Pinpoint the cell where the given text exists, returning its [x, y] midpoint coordinate. 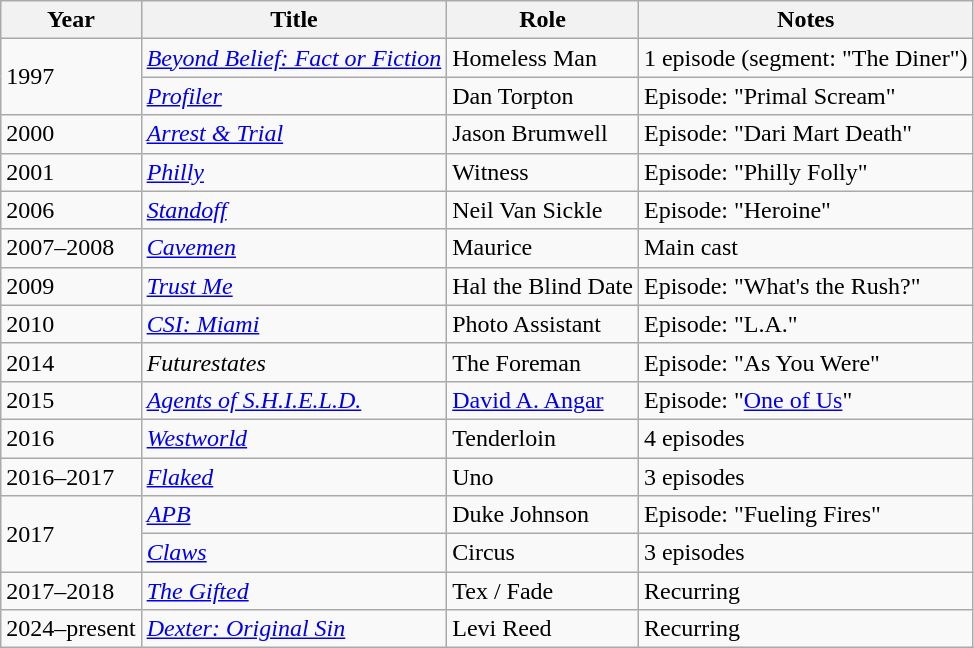
Duke Johnson [543, 515]
Main cast [806, 248]
Trust Me [294, 286]
Levi Reed [543, 629]
Episode: "Philly Folly" [806, 172]
Cavemen [294, 248]
1997 [71, 77]
2016 [71, 438]
2006 [71, 210]
David A. Angar [543, 400]
2001 [71, 172]
Homeless Man [543, 58]
2010 [71, 324]
Tenderloin [543, 438]
Episode: "L.A." [806, 324]
Photo Assistant [543, 324]
Episode: "Dari Mart Death" [806, 134]
Maurice [543, 248]
Standoff [294, 210]
Witness [543, 172]
Episode: "As You Were" [806, 362]
Role [543, 20]
Beyond Belief: Fact or Fiction [294, 58]
Jason Brumwell [543, 134]
APB [294, 515]
Episode: "What's the Rush?" [806, 286]
2009 [71, 286]
2017–2018 [71, 591]
Uno [543, 477]
Flaked [294, 477]
The Gifted [294, 591]
Year [71, 20]
The Foreman [543, 362]
Episode: "One of Us" [806, 400]
2000 [71, 134]
Claws [294, 553]
2024–present [71, 629]
2014 [71, 362]
Episode: "Heroine" [806, 210]
2007–2008 [71, 248]
Dan Torpton [543, 96]
CSI: Miami [294, 324]
Futurestates [294, 362]
Philly [294, 172]
1 episode (segment: "The Diner") [806, 58]
Hal the Blind Date [543, 286]
Episode: "Fueling Fires" [806, 515]
Neil Van Sickle [543, 210]
2016–2017 [71, 477]
Arrest & Trial [294, 134]
2015 [71, 400]
Westworld [294, 438]
4 episodes [806, 438]
Title [294, 20]
Notes [806, 20]
Agents of S.H.I.E.L.D. [294, 400]
Profiler [294, 96]
Tex / Fade [543, 591]
Circus [543, 553]
Dexter: Original Sin [294, 629]
2017 [71, 534]
Episode: "Primal Scream" [806, 96]
